Pinpoint the cell where the given text exists, returning its [X, Y] midpoint coordinate. 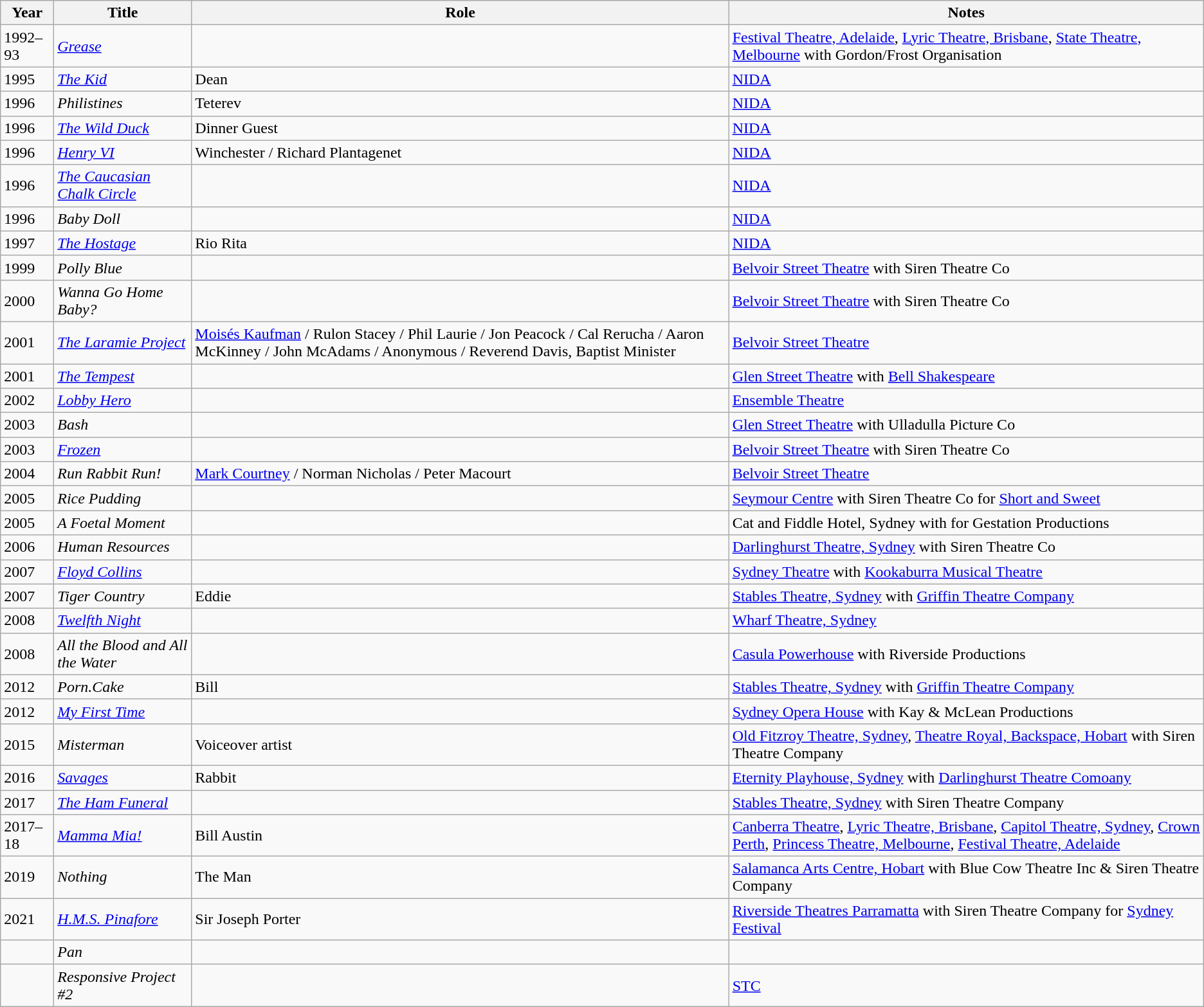
Run Rabbit Run! [123, 474]
Cat and Fiddle Hotel, Sydney with for Gestation Productions [966, 523]
1995 [27, 79]
Rice Pudding [123, 498]
My First Time [123, 711]
Human Resources [123, 547]
Festival Theatre, Adelaide, Lyric Theatre, Brisbane, State Theatre, Melbourne with Gordon/Frost Organisation [966, 46]
STC [966, 985]
2021 [27, 920]
Philistines [123, 104]
Dinner Guest [461, 128]
Role [461, 13]
Porn.Cake [123, 687]
Responsive Project #2 [123, 985]
Seymour Centre with Siren Theatre Co for Short and Sweet [966, 498]
Grease [123, 46]
Sir Joseph Porter [461, 920]
Dean [461, 79]
Nothing [123, 877]
Bill Austin [461, 836]
The Kid [123, 79]
The Caucasian Chalk Circle [123, 185]
Riverside Theatres Parramatta with Siren Theatre Company for Sydney Festival [966, 920]
Ensemble Theatre [966, 401]
Bash [123, 425]
Sydney Opera House with Kay & McLean Productions [966, 711]
2002 [27, 401]
Bill [461, 687]
Teterev [461, 104]
Casula Powerhouse with Riverside Productions [966, 653]
2016 [27, 777]
Darlinghurst Theatre, Sydney with Siren Theatre Co [966, 547]
1992–93 [27, 46]
A Foetal Moment [123, 523]
Year [27, 13]
2006 [27, 547]
Wanna Go Home Baby? [123, 301]
The Hostage [123, 243]
Winchester / Richard Plantagenet [461, 152]
Rabbit [461, 777]
The Wild Duck [123, 128]
Rio Rita [461, 243]
Eternity Playhouse, Sydney with Darlinghurst Theatre Comoany [966, 777]
Canberra Theatre, Lyric Theatre, Brisbane, Capitol Theatre, Sydney, Crown Perth, Princess Theatre, Melbourne, Festival Theatre, Adelaide [966, 836]
Twelfth Night [123, 621]
1997 [27, 243]
Old Fitzroy Theatre, Sydney, Theatre Royal, Backspace, Hobart with Siren Theatre Company [966, 745]
Mamma Mia! [123, 836]
Polly Blue [123, 268]
Lobby Hero [123, 401]
Pan [123, 952]
Voiceover artist [461, 745]
Wharf Theatre, Sydney [966, 621]
2000 [27, 301]
Glen Street Theatre with Ulladulla Picture Co [966, 425]
2015 [27, 745]
Savages [123, 777]
Salamanca Arts Centre, Hobart with Blue Cow Theatre Inc & Siren Theatre Company [966, 877]
The Man [461, 877]
Frozen [123, 449]
2017–18 [27, 836]
Henry VI [123, 152]
Mark Courtney / Norman Nicholas / Peter Macourt [461, 474]
Glen Street Theatre with Bell Shakespeare [966, 376]
Notes [966, 13]
2019 [27, 877]
Tiger Country [123, 596]
Sydney Theatre with Kookaburra Musical Theatre [966, 572]
Misterman [123, 745]
All the Blood and All the Water [123, 653]
2004 [27, 474]
The Ham Funeral [123, 802]
The Laramie Project [123, 342]
Baby Doll [123, 219]
The Tempest [123, 376]
Title [123, 13]
H.M.S. Pinafore [123, 920]
Stables Theatre, Sydney with Siren Theatre Company [966, 802]
1999 [27, 268]
2017 [27, 802]
Eddie [461, 596]
Floyd Collins [123, 572]
